Search for the cell housing the specified text and yield its (X, Y) center coordinate. 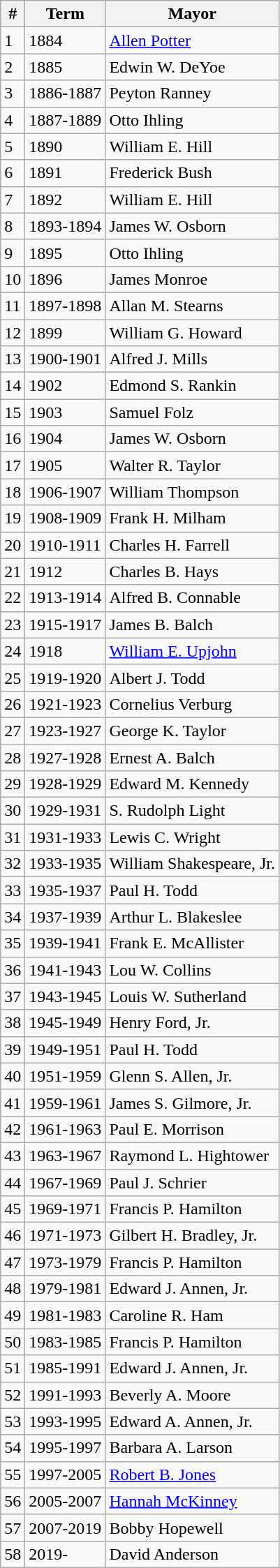
1 (13, 40)
1923-1927 (66, 731)
Henry Ford, Jr. (193, 1023)
12 (13, 333)
34 (13, 917)
13 (13, 359)
1912 (66, 572)
1895 (66, 253)
Alfred B. Connable (193, 598)
William G. Howard (193, 333)
22 (13, 598)
14 (13, 386)
1985-1991 (66, 1368)
1927-1928 (66, 757)
Frederick Bush (193, 173)
2005-2007 (66, 1501)
1899 (66, 333)
56 (13, 1501)
1896 (66, 279)
40 (13, 1076)
39 (13, 1050)
1973-1979 (66, 1262)
Raymond L. Hightower (193, 1156)
1935-1937 (66, 890)
Mayor (193, 14)
1921-1923 (66, 704)
51 (13, 1368)
9 (13, 253)
35 (13, 943)
Charles B. Hays (193, 572)
1886-1887 (66, 94)
25 (13, 678)
30 (13, 811)
28 (13, 757)
17 (13, 465)
10 (13, 279)
William Thompson (193, 492)
Louis W. Sutherland (193, 996)
50 (13, 1342)
1884 (66, 40)
1959-1961 (66, 1103)
5 (13, 147)
1963-1967 (66, 1156)
3 (13, 94)
Hannah McKinney (193, 1501)
1890 (66, 147)
1897-1898 (66, 306)
26 (13, 704)
1937-1939 (66, 917)
1902 (66, 386)
Allen Potter (193, 40)
7 (13, 200)
Cornelius Verburg (193, 704)
Bobby Hopewell (193, 1528)
George K. Taylor (193, 731)
36 (13, 970)
Paul J. Schrier (193, 1183)
18 (13, 492)
Term (66, 14)
Walter R. Taylor (193, 465)
16 (13, 439)
1891 (66, 173)
Beverly A. Moore (193, 1395)
1993-1995 (66, 1421)
49 (13, 1315)
6 (13, 173)
Samuel Folz (193, 412)
James B. Balch (193, 625)
53 (13, 1421)
58 (13, 1554)
19 (13, 518)
Lou W. Collins (193, 970)
23 (13, 625)
Frank H. Milham (193, 518)
Charles H. Farrell (193, 545)
Alfred J. Mills (193, 359)
Gilbert H. Bradley, Jr. (193, 1236)
1951-1959 (66, 1076)
# (13, 14)
1910-1911 (66, 545)
Caroline R. Ham (193, 1315)
1915-1917 (66, 625)
1941-1943 (66, 970)
S. Rudolph Light (193, 811)
Frank E. McAllister (193, 943)
41 (13, 1103)
1991-1993 (66, 1395)
William E. Upjohn (193, 651)
Robert B. Jones (193, 1474)
1919-1920 (66, 678)
Arthur L. Blakeslee (193, 917)
1931-1933 (66, 837)
1961-1963 (66, 1129)
44 (13, 1183)
1979-1981 (66, 1289)
David Anderson (193, 1554)
2 (13, 67)
1913-1914 (66, 598)
James S. Gilmore, Jr. (193, 1103)
James Monroe (193, 279)
1981-1983 (66, 1315)
2019- (66, 1554)
32 (13, 864)
1949-1951 (66, 1050)
Paul E. Morrison (193, 1129)
24 (13, 651)
1983-1985 (66, 1342)
1945-1949 (66, 1023)
1905 (66, 465)
1943-1945 (66, 996)
43 (13, 1156)
46 (13, 1236)
Edward A. Annen, Jr. (193, 1421)
1933-1935 (66, 864)
20 (13, 545)
1904 (66, 439)
Lewis C. Wright (193, 837)
1885 (66, 67)
38 (13, 1023)
Albert J. Todd (193, 678)
37 (13, 996)
Barbara A. Larson (193, 1448)
15 (13, 412)
48 (13, 1289)
1939-1941 (66, 943)
Edwin W. DeYoe (193, 67)
45 (13, 1209)
54 (13, 1448)
11 (13, 306)
Glenn S. Allen, Jr. (193, 1076)
27 (13, 731)
Edward M. Kennedy (193, 784)
Allan M. Stearns (193, 306)
29 (13, 784)
31 (13, 837)
1995-1997 (66, 1448)
1997-2005 (66, 1474)
4 (13, 120)
1908-1909 (66, 518)
8 (13, 226)
1918 (66, 651)
1967-1969 (66, 1183)
57 (13, 1528)
42 (13, 1129)
2007-2019 (66, 1528)
1969-1971 (66, 1209)
1903 (66, 412)
1928-1929 (66, 784)
1893-1894 (66, 226)
55 (13, 1474)
21 (13, 572)
1906-1907 (66, 492)
Ernest A. Balch (193, 757)
Peyton Ranney (193, 94)
William Shakespeare, Jr. (193, 864)
33 (13, 890)
47 (13, 1262)
Edmond S. Rankin (193, 386)
1900-1901 (66, 359)
1929-1931 (66, 811)
1971-1973 (66, 1236)
1887-1889 (66, 120)
1892 (66, 200)
52 (13, 1395)
